Provide the (x, y) coordinate of the cell's center where the given text is located.  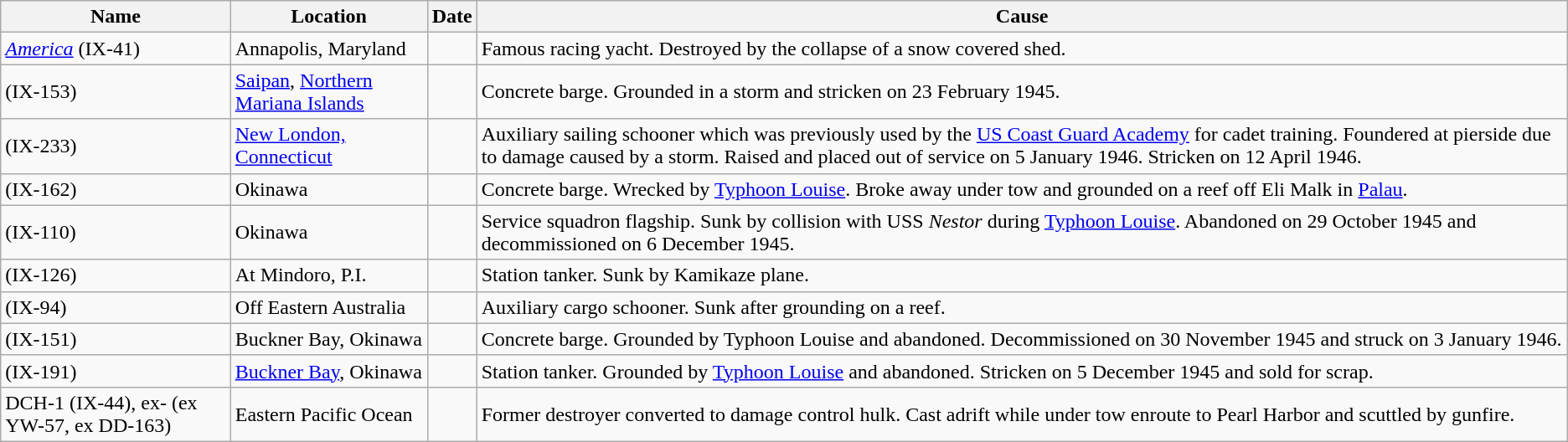
At Mindoro, P.I. (328, 275)
(IX-162) (116, 189)
Station tanker. Grounded by Typhoon Louise and abandoned. Stricken on 5 December 1945 and sold for scrap. (1022, 371)
(IX-191) (116, 371)
Concrete barge. Grounded by Typhoon Louise and abandoned. Decommissioned on 30 November 1945 and struck on 3 January 1946. (1022, 339)
Auxiliary cargo schooner. Sunk after grounding on a reef. (1022, 307)
(IX-233) (116, 146)
(IX-110) (116, 233)
Date (452, 17)
(IX-94) (116, 307)
DCH-1 (IX-44), ex- (ex YW-57, ex DD-163) (116, 414)
(IX-126) (116, 275)
Concrete barge. Grounded in a storm and stricken on 23 February 1945. (1022, 92)
Famous racing yacht. Destroyed by the collapse of a snow covered shed. (1022, 49)
(IX-153) (116, 92)
Annapolis, Maryland (328, 49)
Concrete barge. Wrecked by Typhoon Louise. Broke away under tow and grounded on a reef off Eli Malk in Palau. (1022, 189)
(IX-151) (116, 339)
Off Eastern Australia (328, 307)
Saipan, Northern Mariana Islands (328, 92)
Location (328, 17)
Cause (1022, 17)
Name (116, 17)
America (IX-41) (116, 49)
Station tanker. Sunk by Kamikaze plane. (1022, 275)
Eastern Pacific Ocean (328, 414)
Former destroyer converted to damage control hulk. Cast adrift while under tow enroute to Pearl Harbor and scuttled by gunfire. (1022, 414)
New London, Connecticut (328, 146)
